Scan for the cell matching the given text and deliver its [x, y] coordinate at center. 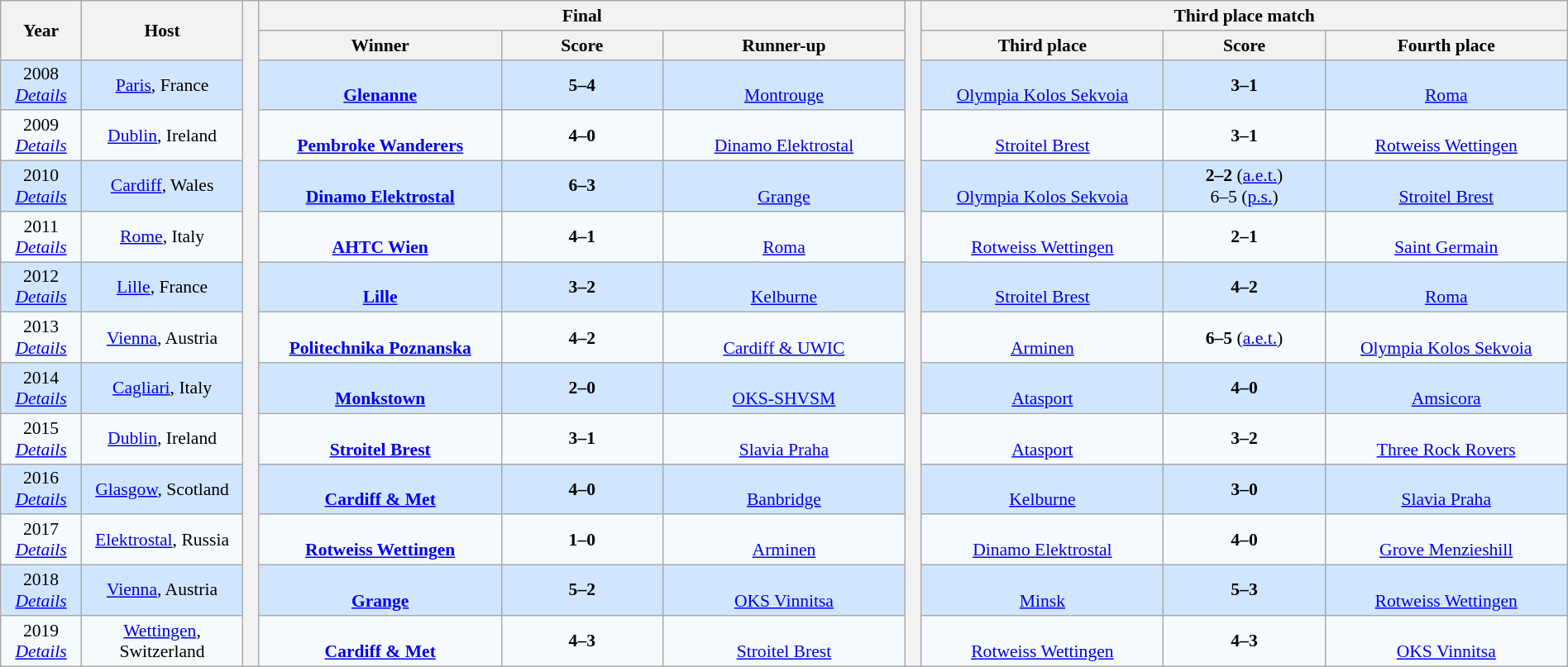
6–5 (a.e.t.) [1244, 337]
Three Rock Rovers [1446, 438]
2008Details [41, 84]
AHTC Wien [380, 236]
5–2 [582, 590]
Elektrostal, Russia [162, 541]
5–3 [1244, 590]
2010Details [41, 187]
2016Details [41, 489]
2009Details [41, 136]
Fourth place [1446, 45]
Paris, France [162, 84]
Pembroke Wanderers [380, 136]
Glenanne [380, 84]
Cardiff & UWIC [784, 337]
Banbridge [784, 489]
Final [582, 16]
2–2 (a.e.t.)6–5 (p.s.) [1244, 187]
Cardiff, Wales [162, 187]
4–1 [582, 236]
Lille [380, 288]
Saint Germain [1446, 236]
6–3 [582, 187]
2–1 [1244, 236]
Minsk [1042, 590]
2–0 [582, 388]
2017Details [41, 541]
2014Details [41, 388]
Grove Menzieshill [1446, 541]
2012Details [41, 288]
2015Details [41, 438]
2011Details [41, 236]
3–0 [1244, 489]
Rome, Italy [162, 236]
1–0 [582, 541]
2013Details [41, 337]
Year [41, 30]
Cagliari, Italy [162, 388]
Glasgow, Scotland [162, 489]
Third place match [1244, 16]
Third place [1042, 45]
Winner [380, 45]
Wettingen, Switzerland [162, 641]
5–4 [582, 84]
Montrouge [784, 84]
OKS-SHVSM [784, 388]
Politechnika Poznanska [380, 337]
Amsicora [1446, 388]
Lille, France [162, 288]
Runner-up [784, 45]
Monkstown [380, 388]
2018Details [41, 590]
2019Details [41, 641]
Host [162, 30]
